Search for the cell housing the specified text and yield its (x, y) center coordinate. 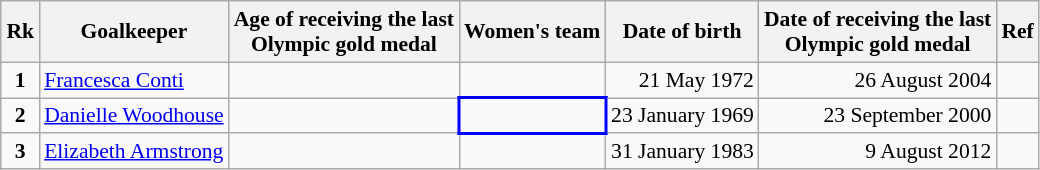
Ref (1017, 32)
9 August 2012 (878, 152)
23 September 2000 (878, 116)
2 (20, 116)
Rk (20, 32)
31 January 1983 (682, 152)
Francesca Conti (134, 80)
Date of birth (682, 32)
Goalkeeper (134, 32)
21 May 1972 (682, 80)
3 (20, 152)
Date of receiving the lastOlympic gold medal (878, 32)
Age of receiving the lastOlympic gold medal (344, 32)
Women's team (532, 32)
26 August 2004 (878, 80)
Elizabeth Armstrong (134, 152)
23 January 1969 (682, 116)
Danielle Woodhouse (134, 116)
1 (20, 80)
